From the cell containing the given text, extract its center point as (X, Y) coordinate. 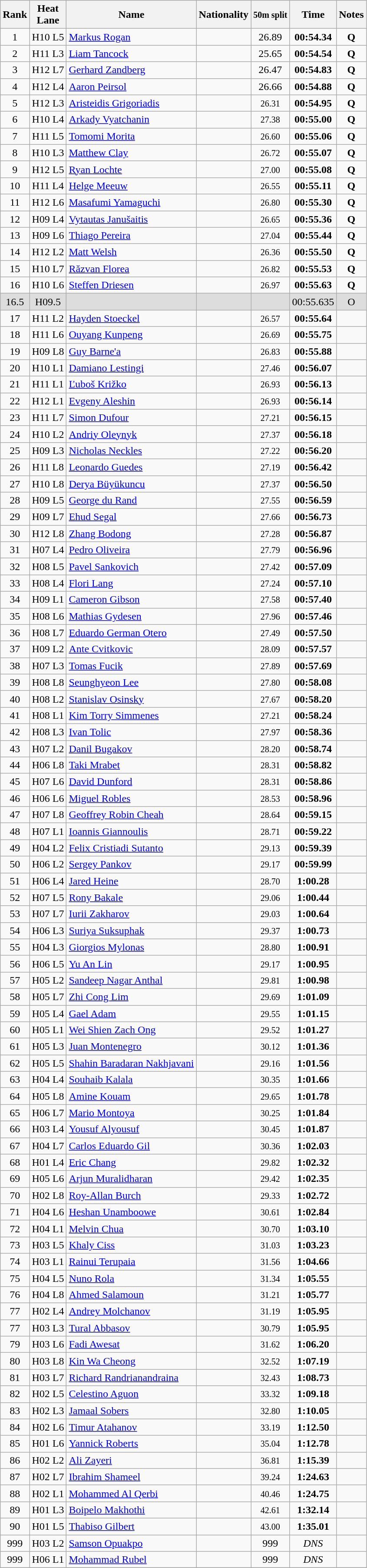
85 (15, 1444)
H12 L6 (48, 202)
00:59.99 (313, 864)
H10 L2 (48, 434)
47 (15, 815)
26.66 (270, 87)
H08 L5 (48, 567)
30 (15, 534)
H09 L1 (48, 600)
26.72 (270, 153)
Mathias Gydesen (131, 616)
50 (15, 864)
18 (15, 335)
H12 L2 (48, 252)
Pedro Oliveira (131, 550)
1:02.03 (313, 1146)
Aristeidis Grigoriadis (131, 103)
H05 L6 (48, 1179)
H11 L7 (48, 417)
29.33 (270, 1195)
00:55.11 (313, 186)
H09 L8 (48, 351)
Nicholas Neckles (131, 450)
Yousuf Alyousuf (131, 1129)
H10 L7 (48, 269)
1:00.28 (313, 881)
H03 L2 (48, 1543)
Ali Zayeri (131, 1460)
Vytautas Janušaitis (131, 219)
40 (15, 699)
H06 L5 (48, 964)
26 (15, 467)
62 (15, 1063)
31.56 (270, 1261)
1:08.73 (313, 1378)
H03 L4 (48, 1129)
00:55.30 (313, 202)
Ľuboš Križko (131, 384)
Derya Büyükuncu (131, 484)
70 (15, 1195)
30.61 (270, 1212)
00:55.08 (313, 169)
H07 L7 (48, 914)
Aaron Peirsol (131, 87)
Pavel Sankovich (131, 567)
89 (15, 1510)
1:00.64 (313, 914)
Eduardo German Otero (131, 633)
00:58.36 (313, 732)
H05 L3 (48, 1047)
26.80 (270, 202)
32.80 (270, 1411)
29 (15, 517)
1:00.95 (313, 964)
1:07.19 (313, 1361)
26.36 (270, 252)
00:55.36 (313, 219)
27.58 (270, 600)
19 (15, 351)
26.57 (270, 318)
37 (15, 649)
1:05.77 (313, 1295)
39.24 (270, 1477)
31.03 (270, 1245)
H01 L3 (48, 1510)
31.19 (270, 1311)
H10 L3 (48, 153)
12 (15, 219)
27.96 (270, 616)
00:55.44 (313, 236)
86 (15, 1460)
H10 L1 (48, 368)
H09 L2 (48, 649)
26.47 (270, 70)
1:03.10 (313, 1228)
H09.5 (48, 302)
Name (131, 15)
H11 L1 (48, 384)
27.38 (270, 120)
H01 L5 (48, 1526)
Heat Lane (48, 15)
29.06 (270, 897)
30.45 (270, 1129)
Time (313, 15)
28.09 (270, 649)
H12 L5 (48, 169)
1:35.01 (313, 1526)
H05 L7 (48, 997)
1:04.66 (313, 1261)
00:56.18 (313, 434)
64 (15, 1096)
27.97 (270, 732)
23 (15, 417)
H10 L5 (48, 37)
Ryan Lochte (131, 169)
49 (15, 848)
29.65 (270, 1096)
1:01.27 (313, 1030)
1:01.66 (313, 1080)
1:00.91 (313, 947)
H10 L4 (48, 120)
H06 L4 (48, 881)
44 (15, 765)
29.42 (270, 1179)
Jamaal Sobers (131, 1411)
H10 L8 (48, 484)
26.60 (270, 136)
Rainui Terupaia (131, 1261)
Gerhard Zandberg (131, 70)
H06 L1 (48, 1560)
00:55.63 (313, 285)
28.64 (270, 815)
H11 L5 (48, 136)
O (351, 302)
27.89 (270, 666)
H03 L5 (48, 1245)
Miguel Robles (131, 798)
00:55.75 (313, 335)
Ante Cvitkovic (131, 649)
H07 L8 (48, 815)
Mario Montoya (131, 1113)
H06 L3 (48, 931)
Guy Barne'a (131, 351)
Richard Randrianandraina (131, 1378)
58 (15, 997)
21 (15, 384)
00:58.20 (313, 699)
H12 L3 (48, 103)
00:58.82 (313, 765)
36 (15, 633)
27.79 (270, 550)
31.21 (270, 1295)
Ehud Segal (131, 517)
H03 L1 (48, 1261)
6 (15, 120)
22 (15, 401)
Nationality (224, 15)
Mohammed Al Qerbi (131, 1493)
Matthew Clay (131, 153)
H02 L7 (48, 1477)
Roy-Allan Burch (131, 1195)
00:58.08 (313, 682)
16 (15, 285)
1:01.15 (313, 1014)
00:57.10 (313, 583)
Matt Welsh (131, 252)
28.53 (270, 798)
16.5 (15, 302)
H08 L6 (48, 616)
38 (15, 666)
00:55.635 (313, 302)
00:58.86 (313, 782)
69 (15, 1179)
40.46 (270, 1493)
15 (15, 269)
67 (15, 1146)
Danil Bugakov (131, 748)
H04 L6 (48, 1212)
H04 L5 (48, 1278)
Timur Atahanov (131, 1427)
H08 L3 (48, 732)
30.25 (270, 1113)
H08 L1 (48, 715)
Tomomi Morita (131, 136)
27.42 (270, 567)
39 (15, 682)
82 (15, 1394)
Liam Tancock (131, 53)
33 (15, 583)
28 (15, 500)
27.00 (270, 169)
Giorgios Mylonas (131, 947)
75 (15, 1278)
26.55 (270, 186)
1:12.78 (313, 1444)
26.83 (270, 351)
H08 L4 (48, 583)
81 (15, 1378)
H08 L7 (48, 633)
H12 L7 (48, 70)
00:57.46 (313, 616)
87 (15, 1477)
00:56.59 (313, 500)
00:57.09 (313, 567)
H09 L5 (48, 500)
00:56.15 (313, 417)
Ibrahim Shameel (131, 1477)
Masafumi Yamaguchi (131, 202)
17 (15, 318)
Thabiso Gilbert (131, 1526)
00:56.13 (313, 384)
Shahin Baradaran Nakhjavani (131, 1063)
Sergey Pankov (131, 864)
2 (15, 53)
50m split (270, 15)
Taki Mrabet (131, 765)
80 (15, 1361)
29.52 (270, 1030)
00:54.88 (313, 87)
H02 L4 (48, 1311)
H07 L4 (48, 550)
Arkady Vyatchanin (131, 120)
00:55.00 (313, 120)
Khaly Ciss (131, 1245)
27.46 (270, 368)
59 (15, 1014)
Cameron Gibson (131, 600)
31.34 (270, 1278)
45 (15, 782)
4 (15, 87)
Ivan Tolic (131, 732)
1 (15, 37)
H11 L4 (48, 186)
28.71 (270, 831)
Hayden Stoeckel (131, 318)
Steffen Driesen (131, 285)
H03 L6 (48, 1344)
H06 L2 (48, 864)
61 (15, 1047)
H09 L6 (48, 236)
00:54.95 (313, 103)
1:00.98 (313, 980)
1:01.56 (313, 1063)
George du Rand (131, 500)
30.36 (270, 1146)
H12 L1 (48, 401)
Kin Wa Cheong (131, 1361)
27.66 (270, 517)
29.81 (270, 980)
3 (15, 70)
35.04 (270, 1444)
00:56.42 (313, 467)
H02 L8 (48, 1195)
00:54.54 (313, 53)
Zhang Bodong (131, 534)
27.49 (270, 633)
55 (15, 947)
73 (15, 1245)
7 (15, 136)
5 (15, 103)
H12 L4 (48, 87)
72 (15, 1228)
Kim Torry Simmenes (131, 715)
84 (15, 1427)
00:56.96 (313, 550)
H01 L6 (48, 1444)
1:00.44 (313, 897)
74 (15, 1261)
1:12.50 (313, 1427)
1:15.39 (313, 1460)
00:57.50 (313, 633)
35 (15, 616)
Andrey Molchanov (131, 1311)
H03 L7 (48, 1378)
1:24.63 (313, 1477)
H02 L5 (48, 1394)
33.32 (270, 1394)
Eric Chang (131, 1162)
32.43 (270, 1378)
27.22 (270, 450)
27.55 (270, 500)
52 (15, 897)
Zhi Cong Lim (131, 997)
Nuno Rola (131, 1278)
31 (15, 550)
36.81 (270, 1460)
29.03 (270, 914)
Mohammad Rubel (131, 1560)
1:03.23 (313, 1245)
H07 L6 (48, 782)
00:59.15 (313, 815)
H03 L3 (48, 1328)
00:56.87 (313, 534)
8 (15, 153)
H05 L2 (48, 980)
Jared Heine (131, 881)
00:59.22 (313, 831)
Wei Shien Zach Ong (131, 1030)
H04 L7 (48, 1146)
66 (15, 1129)
27.24 (270, 583)
H08 L2 (48, 699)
29.13 (270, 848)
Ahmed Salamoun (131, 1295)
51 (15, 881)
Notes (351, 15)
Arjun Muralidharan (131, 1179)
1:01.84 (313, 1113)
1:10.05 (313, 1411)
1:05.55 (313, 1278)
Thiago Pereira (131, 236)
H03 L8 (48, 1361)
1:02.84 (313, 1212)
29.16 (270, 1063)
H05 L1 (48, 1030)
65 (15, 1113)
H04 L2 (48, 848)
76 (15, 1295)
Damiano Lestingi (131, 368)
H04 L8 (48, 1295)
63 (15, 1080)
00:55.64 (313, 318)
H11 L2 (48, 318)
43 (15, 748)
Seunghyeon Lee (131, 682)
H04 L3 (48, 947)
00:55.07 (313, 153)
00:55.06 (313, 136)
00:55.88 (313, 351)
1:02.32 (313, 1162)
H09 L7 (48, 517)
27.04 (270, 236)
28.70 (270, 881)
Boipelo Makhothi (131, 1510)
28.20 (270, 748)
27.19 (270, 467)
26.82 (270, 269)
H08 L8 (48, 682)
Ouyang Kunpeng (131, 335)
H10 L6 (48, 285)
Juan Montenegro (131, 1047)
00:56.14 (313, 401)
00:56.07 (313, 368)
31.62 (270, 1344)
H06 L6 (48, 798)
Flori Lang (131, 583)
27.80 (270, 682)
H06 L8 (48, 765)
14 (15, 252)
H07 L2 (48, 748)
H01 L4 (48, 1162)
H06 L7 (48, 1113)
Yu An Lin (131, 964)
32 (15, 567)
53 (15, 914)
Heshan Unamboowe (131, 1212)
H02 L6 (48, 1427)
Evgeny Aleshin (131, 401)
27.67 (270, 699)
26.31 (270, 103)
68 (15, 1162)
Rony Bakale (131, 897)
1:01.09 (313, 997)
13 (15, 236)
29.82 (270, 1162)
79 (15, 1344)
00:57.57 (313, 649)
00:57.69 (313, 666)
29.69 (270, 997)
57 (15, 980)
24 (15, 434)
00:58.24 (313, 715)
Souhaib Kalala (131, 1080)
26.65 (270, 219)
Celestino Aguon (131, 1394)
83 (15, 1411)
1:24.75 (313, 1493)
1:01.78 (313, 1096)
H11 L3 (48, 53)
32.52 (270, 1361)
Iurii Zakharov (131, 914)
27 (15, 484)
Gael Adam (131, 1014)
Felix Cristiadi Sutanto (131, 848)
20 (15, 368)
H04 L1 (48, 1228)
27.28 (270, 534)
56 (15, 964)
29.37 (270, 931)
46 (15, 798)
Stanislav Osinsky (131, 699)
H07 L5 (48, 897)
30.12 (270, 1047)
43.00 (270, 1526)
Andriy Oleynyk (131, 434)
1:32.14 (313, 1510)
1:01.36 (313, 1047)
Amine Kouam (131, 1096)
Simon Dufour (131, 417)
H09 L4 (48, 219)
H11 L6 (48, 335)
Melvin Chua (131, 1228)
Carlos Eduardo Gil (131, 1146)
1:09.18 (313, 1394)
H09 L3 (48, 450)
26.89 (270, 37)
H02 L2 (48, 1460)
Rank (15, 15)
42.61 (270, 1510)
Sandeep Nagar Anthal (131, 980)
71 (15, 1212)
00:58.74 (313, 748)
29.55 (270, 1014)
H05 L8 (48, 1096)
00:56.50 (313, 484)
Fadi Awesat (131, 1344)
H02 L3 (48, 1411)
26.69 (270, 335)
H05 L5 (48, 1063)
Geoffrey Robin Cheah (131, 815)
Suriya Suksuphak (131, 931)
26.97 (270, 285)
42 (15, 732)
30.70 (270, 1228)
Markus Rogan (131, 37)
1:02.35 (313, 1179)
25 (15, 450)
90 (15, 1526)
H12 L8 (48, 534)
H04 L4 (48, 1080)
00:55.50 (313, 252)
00:58.96 (313, 798)
41 (15, 715)
88 (15, 1493)
Leonardo Guedes (131, 467)
David Dunford (131, 782)
Tomas Fucik (131, 666)
00:57.40 (313, 600)
Samson Opuakpo (131, 1543)
H11 L8 (48, 467)
48 (15, 831)
30.35 (270, 1080)
28.80 (270, 947)
H07 L3 (48, 666)
54 (15, 931)
00:55.53 (313, 269)
33.19 (270, 1427)
Ioannis Giannoulis (131, 831)
00:56.73 (313, 517)
9 (15, 169)
11 (15, 202)
Răzvan Florea (131, 269)
25.65 (270, 53)
00:56.20 (313, 450)
Helge Meeuw (131, 186)
Yannick Roberts (131, 1444)
00:54.34 (313, 37)
00:54.83 (313, 70)
1:01.87 (313, 1129)
60 (15, 1030)
34 (15, 600)
10 (15, 186)
H02 L1 (48, 1493)
H07 L1 (48, 831)
1:06.20 (313, 1344)
1:02.72 (313, 1195)
30.79 (270, 1328)
1:00.73 (313, 931)
Tural Abbasov (131, 1328)
00:59.39 (313, 848)
H05 L4 (48, 1014)
